Search for the cell housing the specified text and yield its (X, Y) center coordinate. 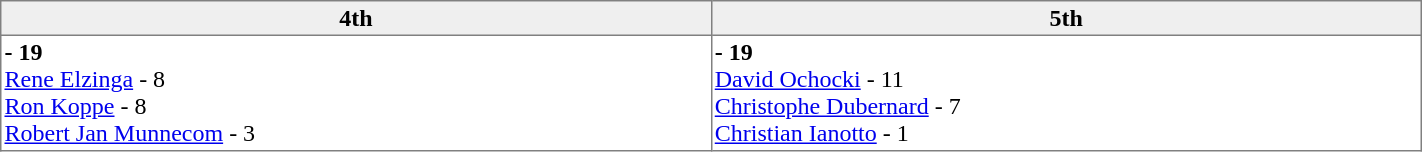
4th (356, 18)
- 19David Ochocki - 11Christophe Dubernard - 7Christian Ianotto - 1 (1066, 93)
5th (1066, 18)
- 19Rene Elzinga - 8Ron Koppe - 8Robert Jan Munnecom - 3 (356, 93)
